Return (X, Y) of the center of cell containing provided text 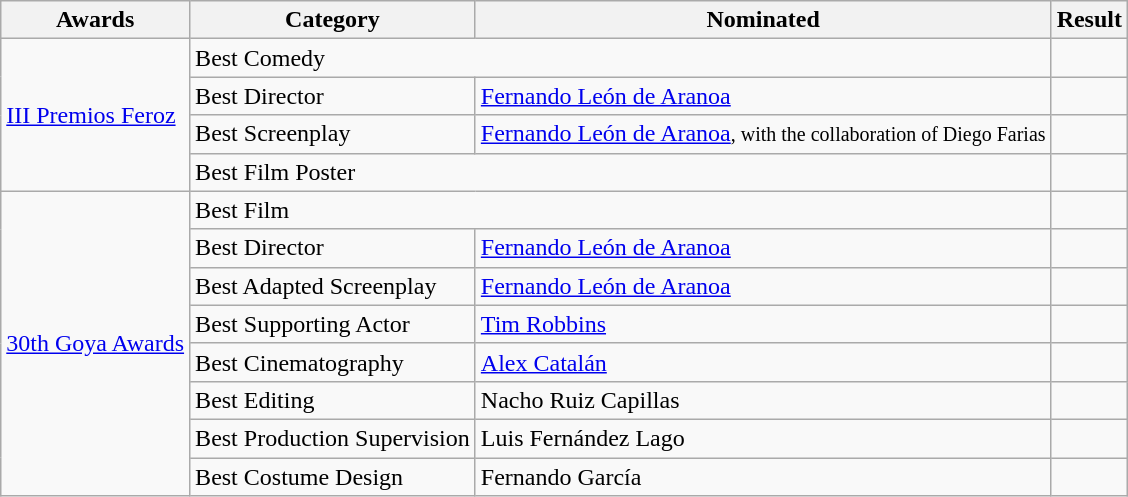
Fernando García (763, 477)
Nominated (763, 20)
Alex Catalán (763, 362)
Best Film Poster (621, 172)
Best Editing (333, 400)
Fernando León de Aranoa, with the collaboration of Diego Farias (763, 134)
III Premios Feroz (96, 115)
Best Screenplay (333, 134)
Tim Robbins (763, 324)
Category (333, 20)
Luis Fernández Lago (763, 438)
Awards (96, 20)
Result (1089, 20)
Best Adapted Screenplay (333, 286)
Best Costume Design (333, 477)
30th Goya Awards (96, 343)
Best Cinematography (333, 362)
Best Comedy (621, 58)
Best Film (621, 210)
Best Supporting Actor (333, 324)
Nacho Ruiz Capillas (763, 400)
Best Production Supervision (333, 438)
